Find where the given text appears and provide that cell's center as (x, y) coordinate. 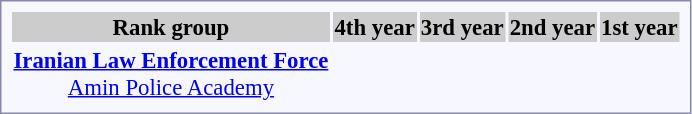
3rd year (462, 27)
Rank group (171, 27)
2nd year (552, 27)
4th year (374, 27)
Iranian Law Enforcement ForceAmin Police Academy (171, 74)
1st year (640, 27)
